From the cell containing the given text, extract its center point as [x, y] coordinate. 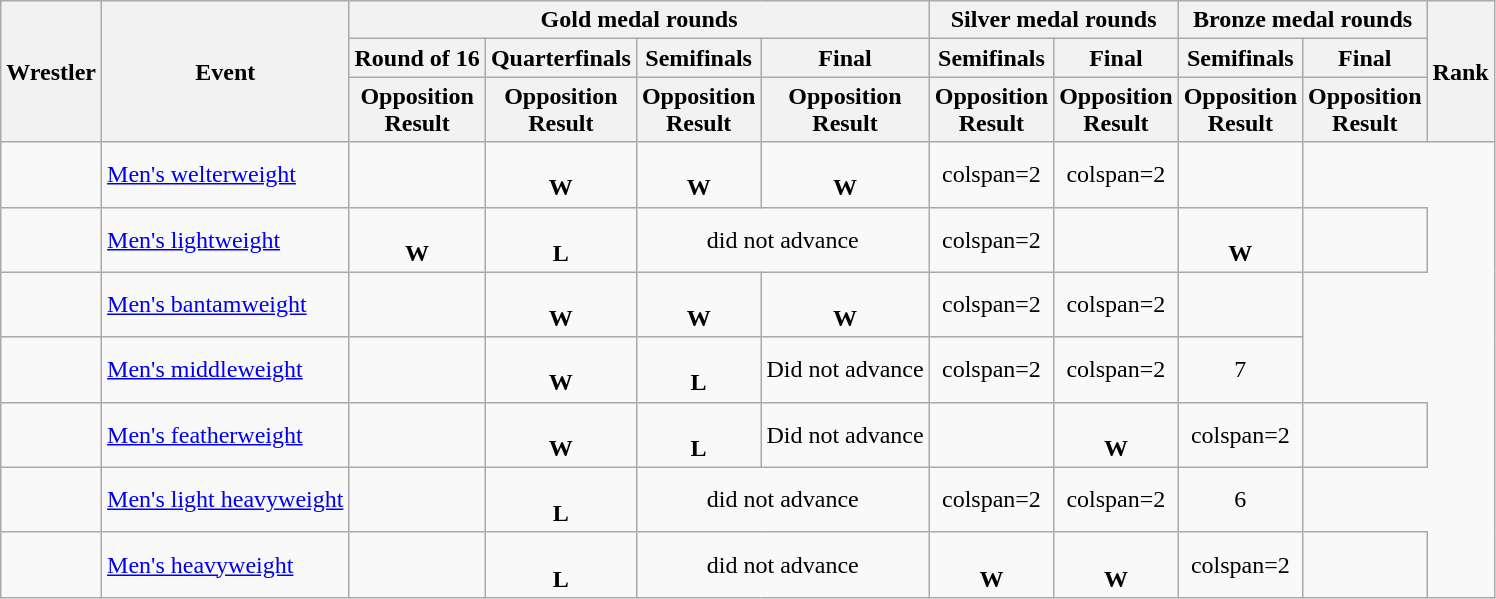
Men's light heavyweight [226, 500]
Men's welterweight [226, 174]
Silver medal rounds [1054, 20]
Quarterfinals [560, 58]
Wrestler [52, 72]
6 [1240, 500]
Bronze medal rounds [1302, 20]
Men's featherweight [226, 434]
Round of 16 [417, 58]
7 [1240, 370]
Gold medal rounds [639, 20]
Men's bantamweight [226, 304]
Men's middleweight [226, 370]
Men's lightweight [226, 240]
Men's heavyweight [226, 564]
Event [226, 72]
Rank [1460, 72]
